Find where the given text appears and provide that cell's center as [x, y] coordinate. 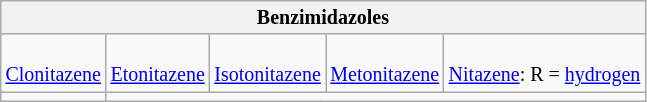
Metonitazene [385, 64]
Etonitazene [158, 64]
Benzimidazoles [323, 18]
Isotonitazene [268, 64]
Clonitazene [54, 64]
Nitazene: R = hydrogen [544, 64]
